Return (x, y) of the center of cell containing provided text 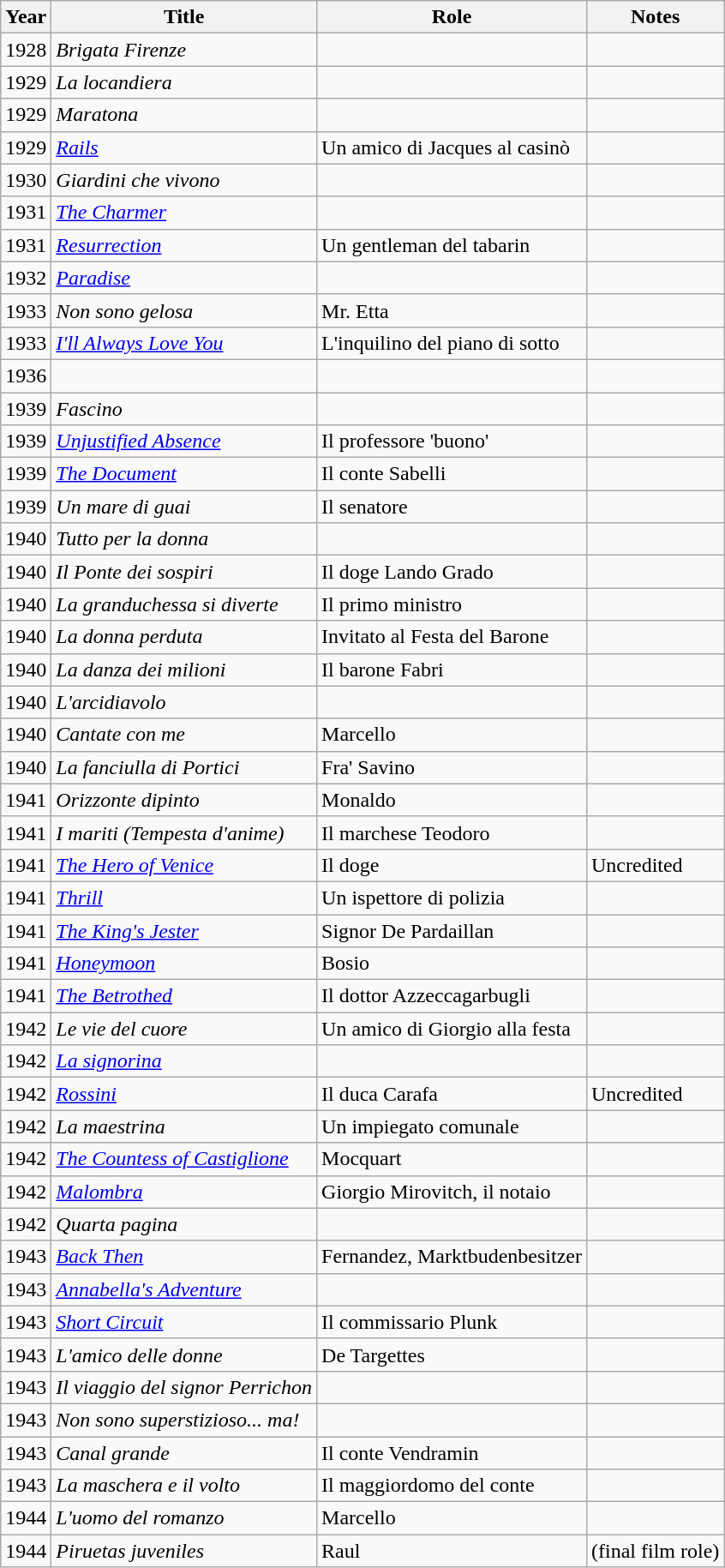
Il conte Vendramin (452, 1453)
Un impiegato comunale (452, 1126)
Thrill (184, 898)
Tutto per la donna (184, 539)
Il marchese Teodoro (452, 832)
The Document (184, 474)
1930 (26, 180)
Invitato al Festa del Barone (452, 637)
Il conte Sabelli (452, 474)
Il duca Carafa (452, 1094)
Orizzonte dipinto (184, 800)
The Charmer (184, 213)
(final film role) (655, 1551)
Raul (452, 1551)
Fernandez, Marktbudenbesitzer (452, 1257)
Un mare di guai (184, 507)
La locandiera (184, 82)
Cantate con me (184, 735)
Notes (655, 17)
The Countess of Castiglione (184, 1159)
Canal grande (184, 1453)
Il doge (452, 865)
The King's Jester (184, 930)
Paradise (184, 278)
Honeymoon (184, 964)
Unjustified Absence (184, 442)
La signorina (184, 1061)
Giorgio Mirovitch, il notaio (452, 1192)
Il professore 'buono' (452, 442)
La donna perduta (184, 637)
The Hero of Venice (184, 865)
De Targettes (452, 1355)
Un ispettore di polizia (452, 898)
Mocquart (452, 1159)
Un gentleman del tabarin (452, 245)
Malombra (184, 1192)
Rails (184, 147)
Il Ponte dei sospiri (184, 572)
Title (184, 17)
Role (452, 17)
Quarta pagina (184, 1224)
Brigata Firenze (184, 50)
Un amico di Jacques al casinò (452, 147)
Il doge Lando Grado (452, 572)
Il senatore (452, 507)
Il barone Fabri (452, 670)
Back Then (184, 1257)
I'll Always Love You (184, 343)
Rossini (184, 1094)
Year (26, 17)
The Betrothed (184, 996)
Non sono superstizioso... ma! (184, 1420)
La fanciulla di Portici (184, 767)
Signor De Pardaillan (452, 930)
Giardini che vivono (184, 180)
Bosio (452, 964)
La maestrina (184, 1126)
Fra' Savino (452, 767)
Un amico di Giorgio alla festa (452, 1029)
Il dottor Azzeccagarbugli (452, 996)
Maratona (184, 115)
Piruetas juveniles (184, 1551)
L'amico delle donne (184, 1355)
L'inquilino del piano di sotto (452, 343)
La danza dei milioni (184, 670)
Il viaggio del signor Perrichon (184, 1387)
La granduchessa si diverte (184, 604)
I mariti (Tempesta d'anime) (184, 832)
Annabella's Adventure (184, 1289)
Il primo ministro (452, 604)
1932 (26, 278)
L'arcidiavolo (184, 702)
1928 (26, 50)
La maschera e il volto (184, 1486)
L'uomo del romanzo (184, 1518)
Resurrection (184, 245)
Monaldo (452, 800)
Mr. Etta (452, 310)
Il maggiordomo del conte (452, 1486)
Fascino (184, 409)
Short Circuit (184, 1322)
Le vie del cuore (184, 1029)
Il commissario Plunk (452, 1322)
1936 (26, 375)
Non sono gelosa (184, 310)
